Return the (x, y) coordinate for the center point of the cell that contains the specified text.  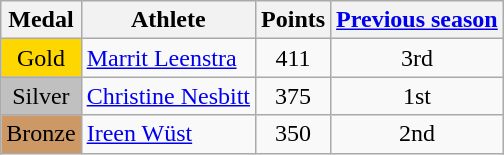
Medal (41, 20)
Bronze (41, 134)
1st (418, 96)
Athlete (168, 20)
Ireen Wüst (168, 134)
375 (294, 96)
Previous season (418, 20)
3rd (418, 58)
411 (294, 58)
Gold (41, 58)
2nd (418, 134)
Points (294, 20)
Christine Nesbitt (168, 96)
Silver (41, 96)
Marrit Leenstra (168, 58)
350 (294, 134)
